For the text-containing cell, return its midpoint in [X, Y] coordinate format. 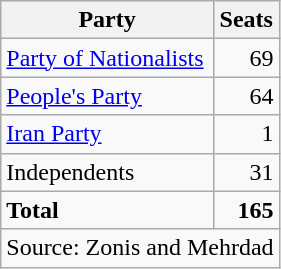
Total [108, 210]
Party [108, 20]
64 [246, 96]
Independents [108, 172]
1 [246, 134]
165 [246, 210]
Party of Nationalists [108, 58]
31 [246, 172]
Source: Zonis and Mehrdad [140, 248]
Iran Party [108, 134]
People's Party [108, 96]
Seats [246, 20]
69 [246, 58]
